From the cell containing the given text, extract its center point as (x, y) coordinate. 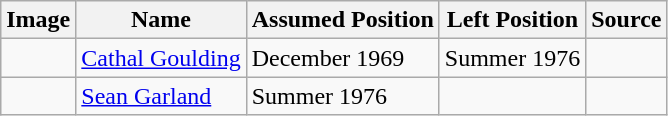
Cathal Goulding (161, 58)
Left Position (512, 20)
December 1969 (342, 58)
Name (161, 20)
Image (38, 20)
Assumed Position (342, 20)
Source (626, 20)
Sean Garland (161, 96)
